Return [x, y] of the center of cell containing provided text 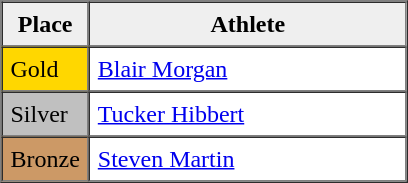
Gold [46, 68]
Bronze [46, 158]
Silver [46, 114]
Steven Martin [248, 158]
Place [46, 24]
Blair Morgan [248, 68]
Athlete [248, 24]
Tucker Hibbert [248, 114]
